Determine the [X, Y] coordinate at the center of the cell enclosing the given text.  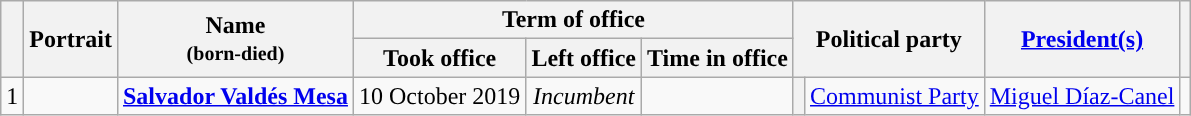
10 October 2019 [439, 96]
Salvador Valdés Mesa [235, 96]
Political party [888, 39]
Took office [439, 58]
Name(born-died) [235, 39]
Incumbent [584, 96]
Miguel Díaz-Canel [1082, 96]
Portrait [71, 39]
President(s) [1082, 39]
Communist Party [894, 96]
1 [12, 96]
Time in office [718, 58]
Term of office [573, 20]
Left office [584, 58]
